Return [X, Y] of the center of cell containing provided text 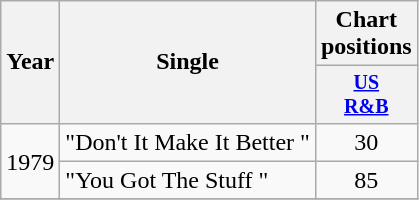
"Don't It Make It Better " [188, 142]
85 [366, 180]
USR&B [366, 94]
30 [366, 142]
Chart positions [366, 34]
"You Got The Stuff " [188, 180]
Year [30, 62]
Single [188, 62]
1979 [30, 161]
